Determine the [X, Y] coordinate at the center of the cell enclosing the given text.  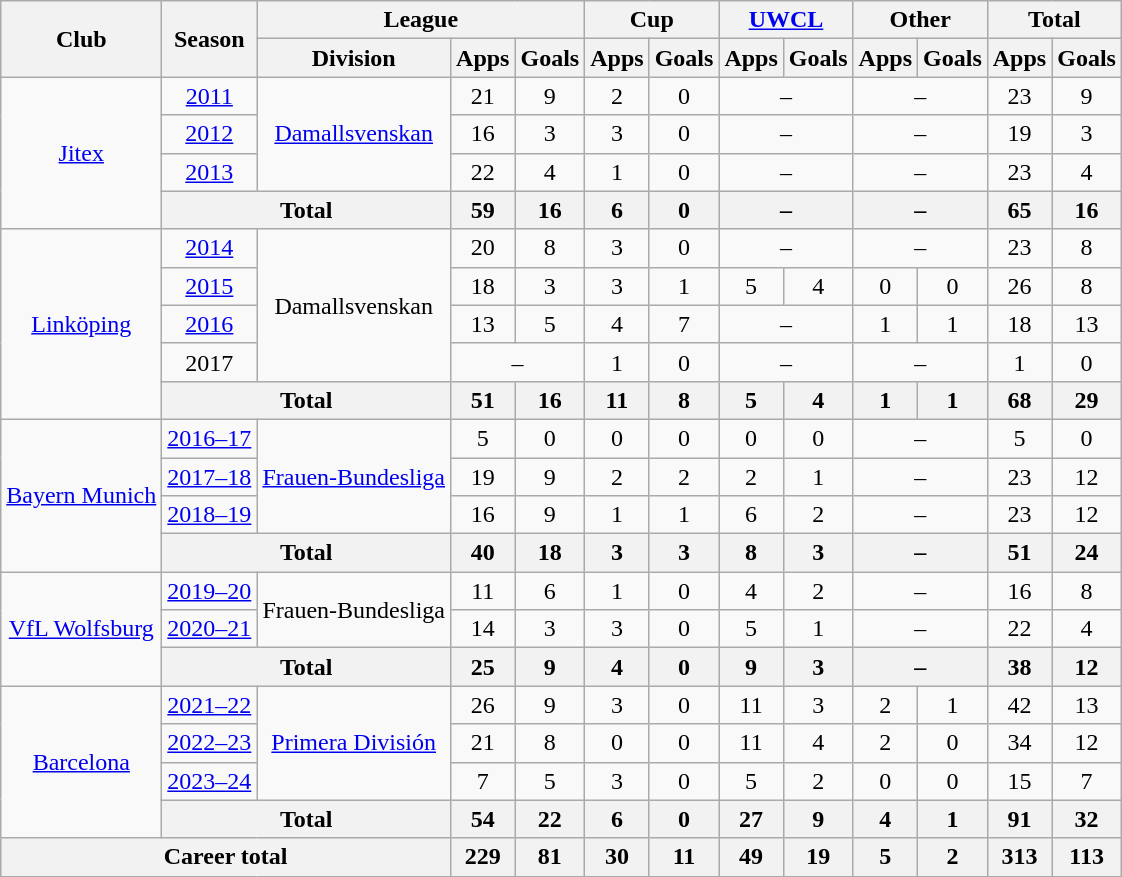
54 [483, 819]
40 [483, 553]
42 [1019, 705]
59 [483, 210]
Other [920, 20]
65 [1019, 210]
313 [1019, 857]
38 [1019, 667]
2011 [210, 96]
32 [1087, 819]
2015 [210, 286]
34 [1019, 743]
League [421, 20]
27 [751, 819]
30 [617, 857]
Cup [652, 20]
229 [483, 857]
2018–19 [210, 515]
2020–21 [210, 629]
Barcelona [82, 762]
81 [550, 857]
2023–24 [210, 781]
25 [483, 667]
2013 [210, 172]
UWCL [786, 20]
2016 [210, 324]
VfL Wolfsburg [82, 629]
Career total [226, 857]
2021–22 [210, 705]
Jitex [82, 153]
2014 [210, 248]
2022–23 [210, 743]
14 [483, 629]
20 [483, 248]
68 [1019, 400]
Season [210, 39]
15 [1019, 781]
113 [1087, 857]
2016–17 [210, 438]
2017–18 [210, 477]
2012 [210, 134]
91 [1019, 819]
29 [1087, 400]
2017 [210, 362]
Linköping [82, 324]
49 [751, 857]
Bayern Munich [82, 495]
24 [1087, 553]
Division [354, 58]
Club [82, 39]
2019–20 [210, 591]
Primera División [354, 743]
